From the cell containing the given text, extract its center point as (x, y) coordinate. 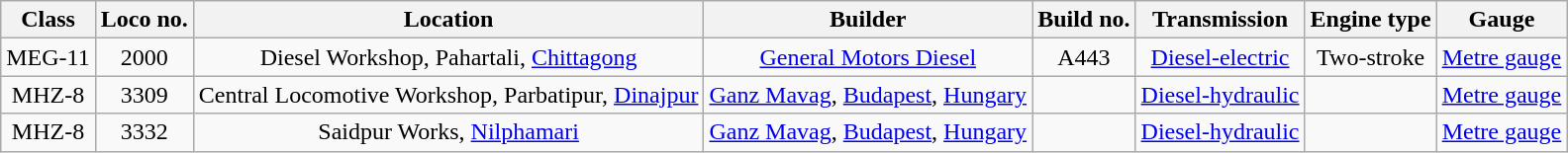
Location (448, 20)
3332 (145, 132)
Diesel-electric (1220, 57)
Engine type (1370, 20)
A443 (1084, 57)
General Motors Diesel (868, 57)
MEG-11 (49, 57)
Saidpur Works, Nilphamari (448, 132)
Diesel Workshop, Pahartali, Chittagong (448, 57)
3309 (145, 95)
Class (49, 20)
Loco no. (145, 20)
Builder (868, 20)
Build no. (1084, 20)
2000 (145, 57)
Transmission (1220, 20)
Two-stroke (1370, 57)
Gauge (1502, 20)
Central Locomotive Workshop, Parbatipur, Dinajpur (448, 95)
